Extract the (x, y) coordinate from the center of the cell holding the provided text.  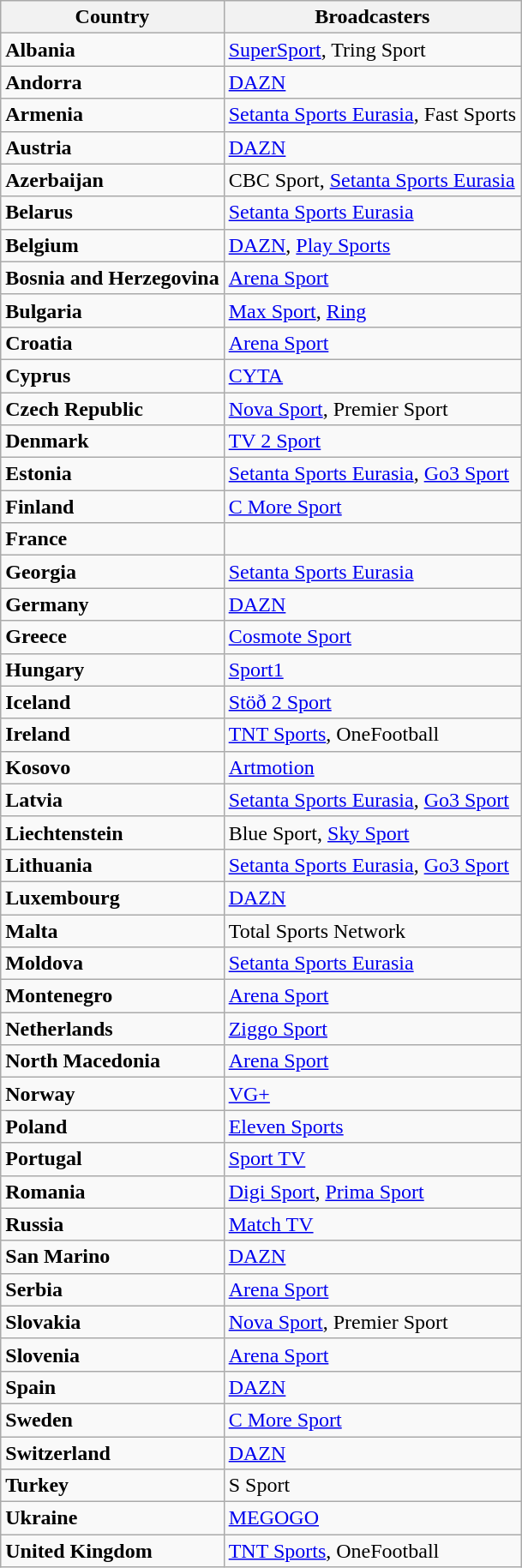
Country (112, 17)
Armenia (112, 115)
Netherlands (112, 1029)
Georgia (112, 572)
North Macedonia (112, 1061)
Croatia (112, 343)
Moldova (112, 964)
Norway (112, 1094)
Turkey (112, 1486)
Greece (112, 637)
Ukraine (112, 1518)
S Sport (372, 1486)
CBC Sport, Setanta Sports Eurasia (372, 180)
Slovenia (112, 1355)
Albania (112, 50)
Total Sports Network (372, 930)
Max Sport, Ring (372, 310)
Azerbaijan (112, 180)
San Marino (112, 1257)
Liechtenstein (112, 832)
Sport1 (372, 670)
Eleven Sports (372, 1126)
Cosmote Sport (372, 637)
Poland (112, 1126)
Stöð 2 Sport (372, 702)
Estonia (112, 474)
Latvia (112, 800)
Switzerland (112, 1453)
Iceland (112, 702)
Sport TV (372, 1159)
Kosovo (112, 767)
Andorra (112, 82)
Montenegro (112, 996)
Belarus (112, 213)
Ziggo Sport (372, 1029)
Austria (112, 147)
Malta (112, 930)
Setanta Sports Eurasia, Fast Sports (372, 115)
CYTA (372, 375)
Luxembourg (112, 898)
Russia (112, 1224)
Serbia (112, 1289)
Belgium (112, 245)
VG+ (372, 1094)
Finland (112, 507)
Blue Sport, Sky Sport (372, 832)
Sweden (112, 1420)
Broadcasters (372, 17)
Bulgaria (112, 310)
DAZN, Play Sports (372, 245)
TV 2 Sport (372, 442)
Cyprus (112, 375)
Ireland (112, 735)
SuperSport, Tring Sport (372, 50)
Artmotion (372, 767)
Digi Sport, Prima Sport (372, 1192)
Match TV (372, 1224)
Bosnia and Herzegovina (112, 278)
Czech Republic (112, 409)
Slovakia (112, 1322)
Romania (112, 1192)
United Kingdom (112, 1551)
MEGOGO (372, 1518)
France (112, 539)
Germany (112, 604)
Lithuania (112, 865)
Spain (112, 1387)
Portugal (112, 1159)
Denmark (112, 442)
Hungary (112, 670)
